Return (x, y) of the center of cell containing provided text 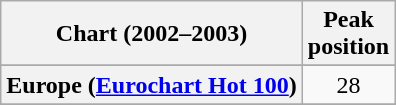
Chart (2002–2003) (152, 34)
Europe (Eurochart Hot 100) (152, 85)
Peakposition (348, 34)
28 (348, 85)
